Pinpoint the cell where the given text exists, returning its [X, Y] midpoint coordinate. 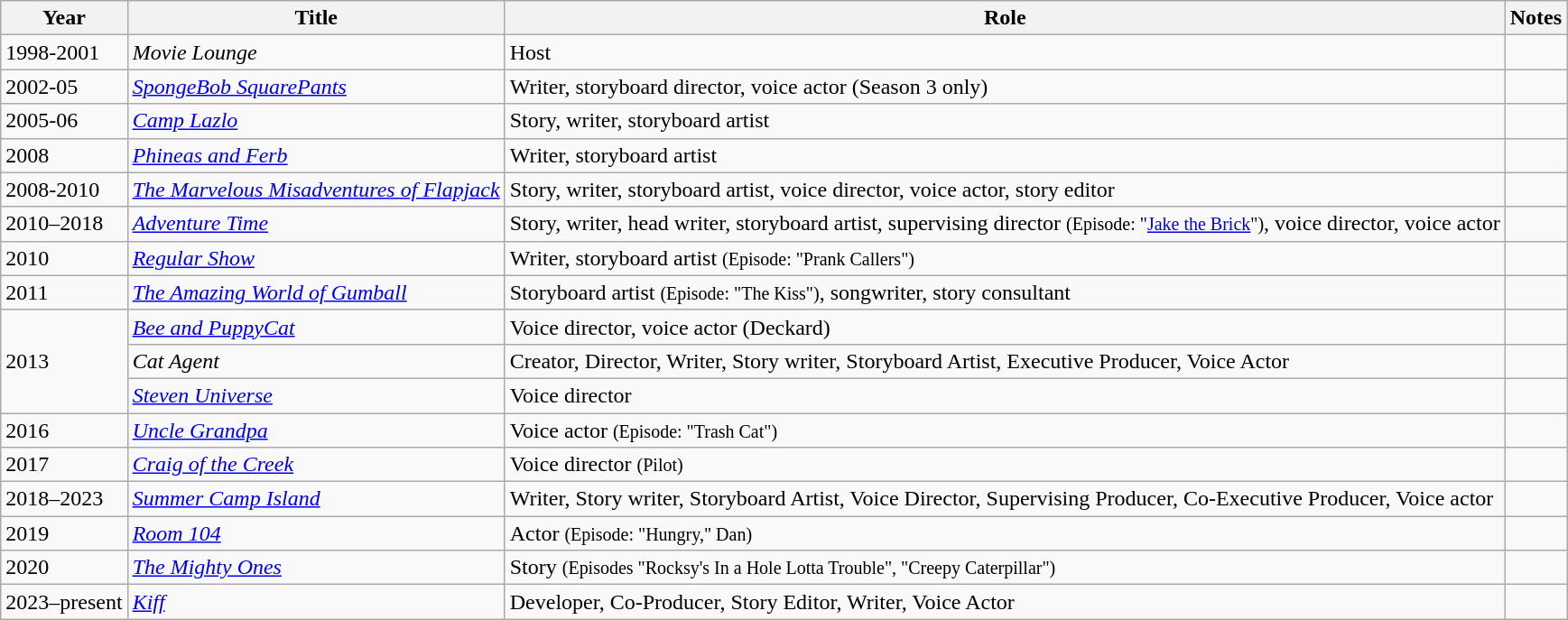
SpongeBob SquarePants [316, 87]
2005-06 [64, 121]
Movie Lounge [316, 52]
Notes [1536, 18]
2023–present [64, 602]
Developer, Co-Producer, Story Editor, Writer, Voice Actor [1005, 602]
Phineas and Ferb [316, 155]
Storyboard artist (Episode: "The Kiss"), songwriter, story consultant [1005, 292]
Title [316, 18]
2020 [64, 568]
Regular Show [316, 258]
Writer, storyboard artist [1005, 155]
2010–2018 [64, 224]
Year [64, 18]
Creator, Director, Writer, Story writer, Storyboard Artist, Executive Producer, Voice Actor [1005, 361]
2017 [64, 465]
2002-05 [64, 87]
Cat Agent [316, 361]
Summer Camp Island [316, 499]
Writer, Story writer, Storyboard Artist, Voice Director, Supervising Producer, Co-Executive Producer, Voice actor [1005, 499]
Bee and PuppyCat [316, 327]
The Amazing World of Gumball [316, 292]
Writer, storyboard artist (Episode: "Prank Callers") [1005, 258]
Voice director (Pilot) [1005, 465]
2016 [64, 430]
1998-2001 [64, 52]
Story, writer, storyboard artist, voice director, voice actor, story editor [1005, 190]
Writer, storyboard director, voice actor (Season 3 only) [1005, 87]
Role [1005, 18]
Actor (Episode: "Hungry," Dan) [1005, 533]
2019 [64, 533]
2008 [64, 155]
2008-2010 [64, 190]
Voice director [1005, 395]
Adventure Time [316, 224]
Craig of the Creek [316, 465]
Story, writer, head writer, storyboard artist, supervising director (Episode: "Jake the Brick"), voice director, voice actor [1005, 224]
Steven Universe [316, 395]
Kiff [316, 602]
Voice director, voice actor (Deckard) [1005, 327]
Camp Lazlo [316, 121]
Room 104 [316, 533]
2010 [64, 258]
Host [1005, 52]
Uncle Grandpa [316, 430]
2018–2023 [64, 499]
Voice actor (Episode: "Trash Cat") [1005, 430]
Story, writer, storyboard artist [1005, 121]
Story (Episodes "Rocksy's In a Hole Lotta Trouble", "Creepy Caterpillar") [1005, 568]
2013 [64, 361]
The Marvelous Misadventures of Flapjack [316, 190]
2011 [64, 292]
The Mighty Ones [316, 568]
